For the text-containing cell, return its midpoint in (x, y) coordinate format. 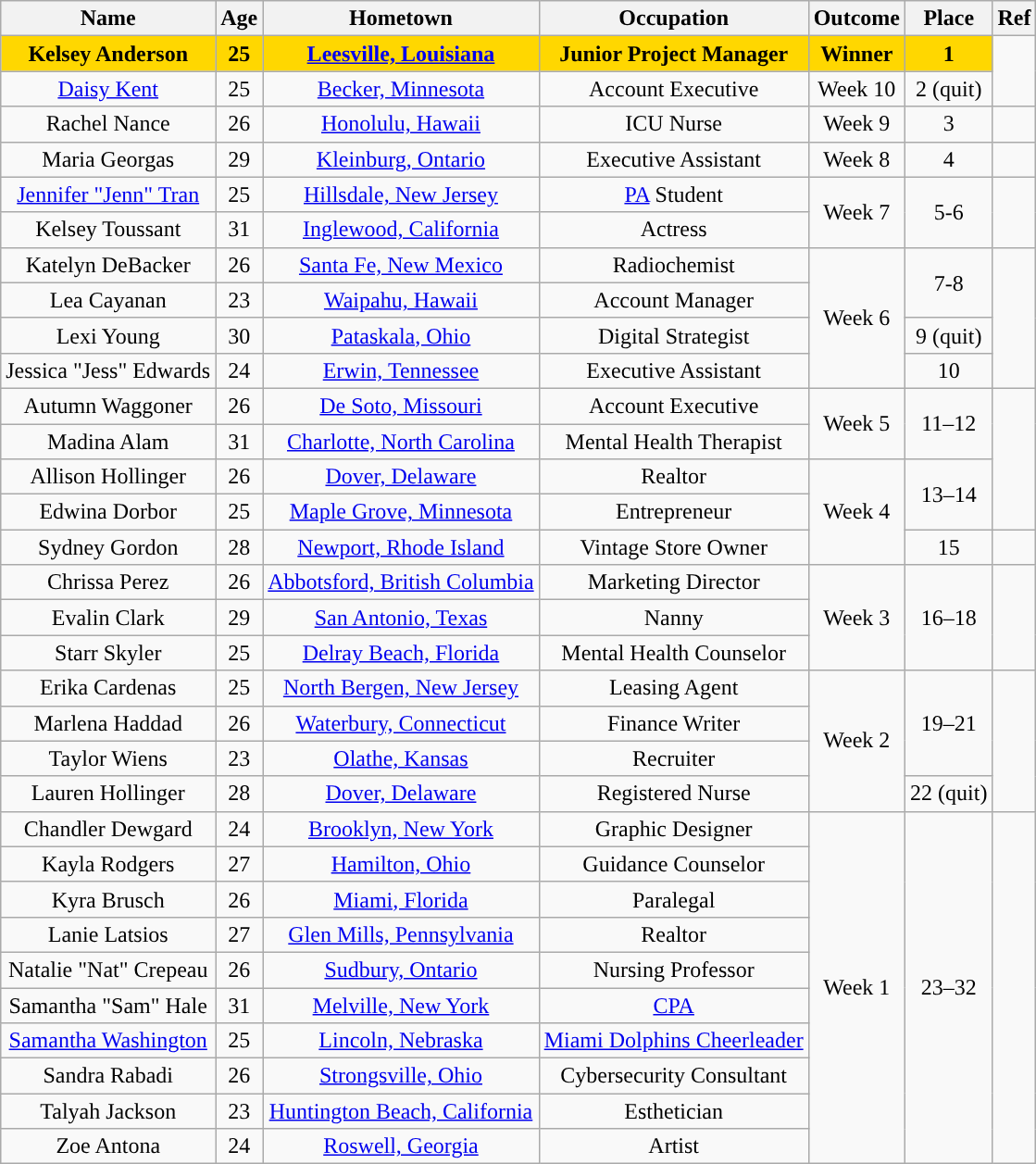
Chandler Dewgard (108, 829)
11–12 (949, 423)
Pataskala, Ohio (401, 335)
Occupation (674, 19)
Lauren Hollinger (108, 794)
Miami, Florida (401, 899)
Natalie "Nat" Crepeau (108, 970)
Huntington Beach, California (401, 1111)
ICU Nurse (674, 124)
San Antonio, Texas (401, 618)
16–18 (949, 618)
Mental Health Counselor (674, 653)
Sudbury, Ontario (401, 970)
10 (949, 370)
Katelyn DeBacker (108, 265)
Olathe, Kansas (401, 758)
CPA (674, 1005)
Lanie Latsios (108, 934)
Ref (1015, 19)
Actress (674, 230)
19–21 (949, 723)
Evalin Clark (108, 618)
North Bergen, New Jersey (401, 688)
Becker, Minnesota (401, 89)
Lea Cayanan (108, 300)
Zoe Antona (108, 1146)
Starr Skyler (108, 653)
Radiochemist (674, 265)
Sydney Gordon (108, 547)
Newport, Rhode Island (401, 547)
Melville, New York (401, 1005)
1 (949, 54)
Week 8 (856, 159)
Rachel Nance (108, 124)
3 (949, 124)
Nursing Professor (674, 970)
Age (239, 19)
Miami Dolphins Cheerleader (674, 1041)
13–14 (949, 494)
Digital Strategist (674, 335)
Finance Writer (674, 723)
Strongsville, Ohio (401, 1076)
Edwina Dorbor (108, 512)
Esthetician (674, 1111)
De Soto, Missouri (401, 406)
Winner (856, 54)
Mental Health Therapist (674, 442)
Marlena Haddad (108, 723)
Kayla Rodgers (108, 864)
Outcome (856, 19)
Maria Georgas (108, 159)
Erika Cardenas (108, 688)
Name (108, 19)
Marketing Director (674, 582)
Maple Grove, Minnesota (401, 512)
2 (quit) (949, 89)
Artist (674, 1146)
Daisy Kent (108, 89)
Hamilton, Ohio (401, 864)
Recruiter (674, 758)
Leesville, Louisiana (401, 54)
Leasing Agent (674, 688)
Graphic Designer (674, 829)
Kleinburg, Ontario (401, 159)
Cybersecurity Consultant (674, 1076)
Samantha Washington (108, 1041)
15 (949, 547)
30 (239, 335)
Autumn Waggoner (108, 406)
Week 10 (856, 89)
Inglewood, California (401, 230)
Talyah Jackson (108, 1111)
Kelsey Toussant (108, 230)
Jennifer "Jenn" Tran (108, 194)
22 (quit) (949, 794)
Taylor Wiens (108, 758)
Madina Alam (108, 442)
Honolulu, Hawaii (401, 124)
Week 6 (856, 318)
Paralegal (674, 899)
Erwin, Tennessee (401, 370)
Lincoln, Nebraska (401, 1041)
4 (949, 159)
9 (quit) (949, 335)
Week 5 (856, 423)
Roswell, Georgia (401, 1146)
7-8 (949, 282)
23–32 (949, 987)
Delray Beach, Florida (401, 653)
Week 9 (856, 124)
Lexi Young (108, 335)
Account Manager (674, 300)
PA Student (674, 194)
Hillsdale, New Jersey (401, 194)
Glen Mills, Pennsylvania (401, 934)
Waterbury, Connecticut (401, 723)
Week 1 (856, 987)
Brooklyn, New York (401, 829)
Chrissa Perez (108, 582)
Abbotsford, British Columbia (401, 582)
Jessica "Jess" Edwards (108, 370)
Entrepreneur (674, 512)
Place (949, 19)
Sandra Rabadi (108, 1076)
Week 2 (856, 741)
Waipahu, Hawaii (401, 300)
Vintage Store Owner (674, 547)
5-6 (949, 212)
Santa Fe, New Mexico (401, 265)
Charlotte, North Carolina (401, 442)
Week 7 (856, 212)
Nanny (674, 618)
Week 3 (856, 618)
Kelsey Anderson (108, 54)
Guidance Counselor (674, 864)
Samantha "Sam" Hale (108, 1005)
Kyra Brusch (108, 899)
Allison Hollinger (108, 477)
Hometown (401, 19)
Junior Project Manager (674, 54)
Registered Nurse (674, 794)
Week 4 (856, 512)
